Find where the given text appears and provide that cell's center as [X, Y] coordinate. 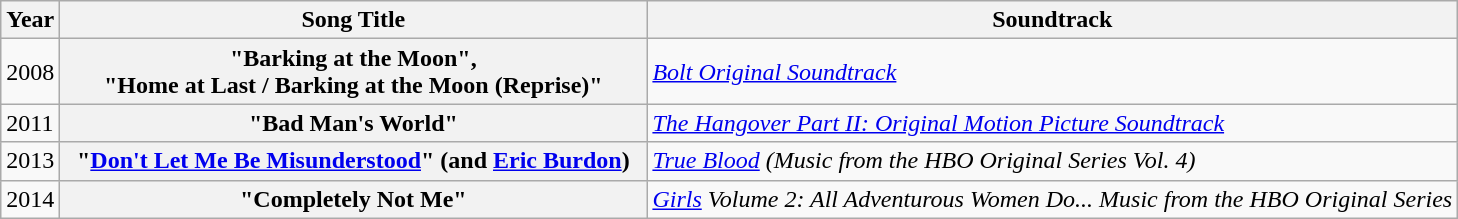
Girls Volume 2: All Adventurous Women Do... Music from the HBO Original Series [1052, 199]
Bolt Original Soundtrack [1052, 72]
2011 [30, 123]
Song Title [354, 20]
"Bad Man's World" [354, 123]
"Barking at the Moon", "Home at Last / Barking at the Moon (Reprise)" [354, 72]
2013 [30, 161]
2014 [30, 199]
"Completely Not Me" [354, 199]
Soundtrack [1052, 20]
Year [30, 20]
True Blood (Music from the HBO Original Series Vol. 4) [1052, 161]
"Don't Let Me Be Misunderstood" (and Eric Burdon) [354, 161]
2008 [30, 72]
The Hangover Part II: Original Motion Picture Soundtrack [1052, 123]
